Scan for the cell matching the given text and deliver its [X, Y] coordinate at center. 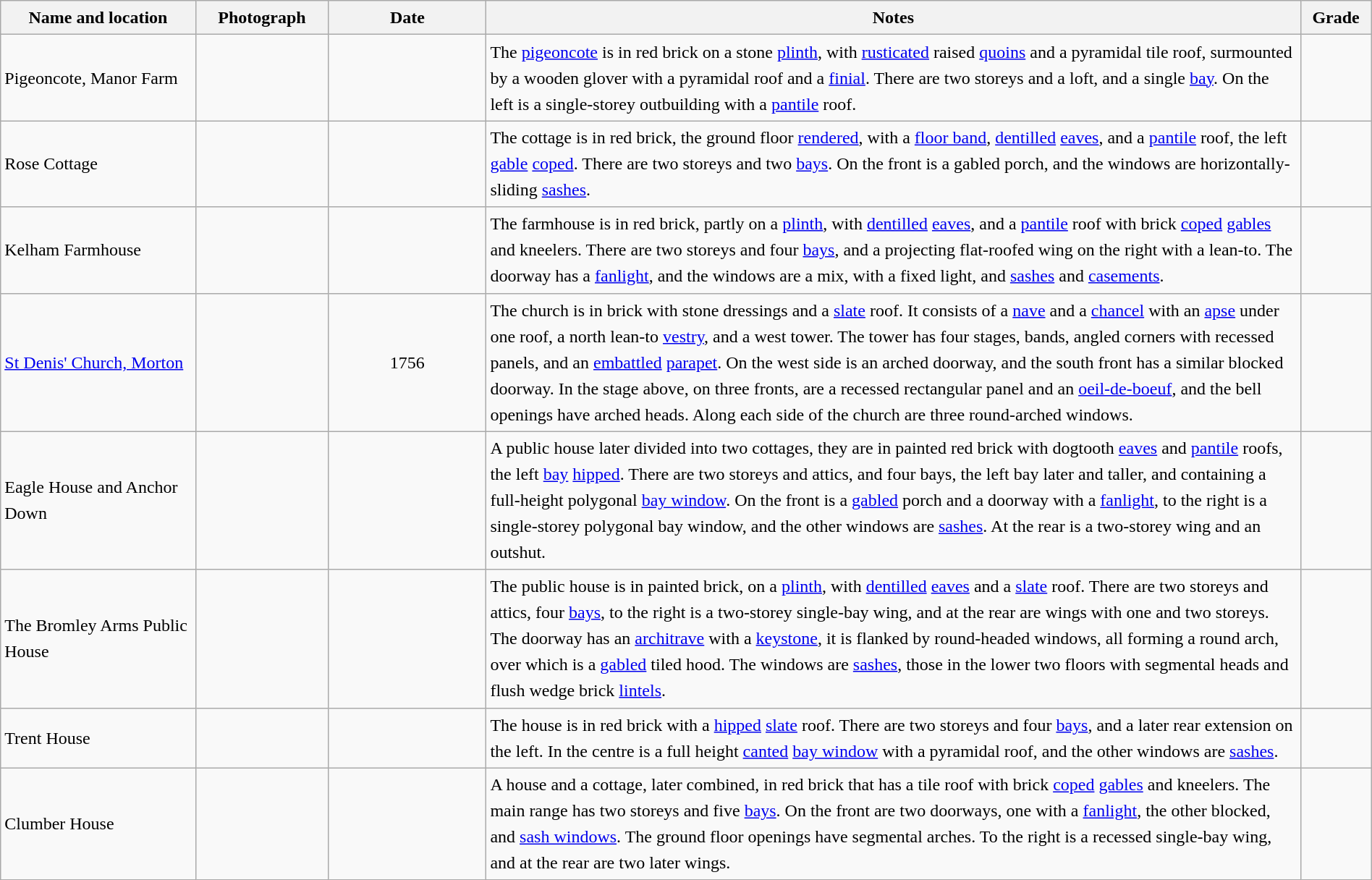
Kelham Farmhouse [98, 250]
Clumber House [98, 824]
Rose Cottage [98, 164]
The Bromley Arms Public House [98, 638]
Trent House [98, 738]
Notes [893, 17]
Photograph [262, 17]
Pigeoncote, Manor Farm [98, 78]
Eagle House and Anchor Down [98, 501]
St Denis' Church, Morton [98, 362]
1756 [407, 362]
Grade [1336, 17]
Date [407, 17]
Name and location [98, 17]
